From the cell containing the given text, extract its center point as [X, Y] coordinate. 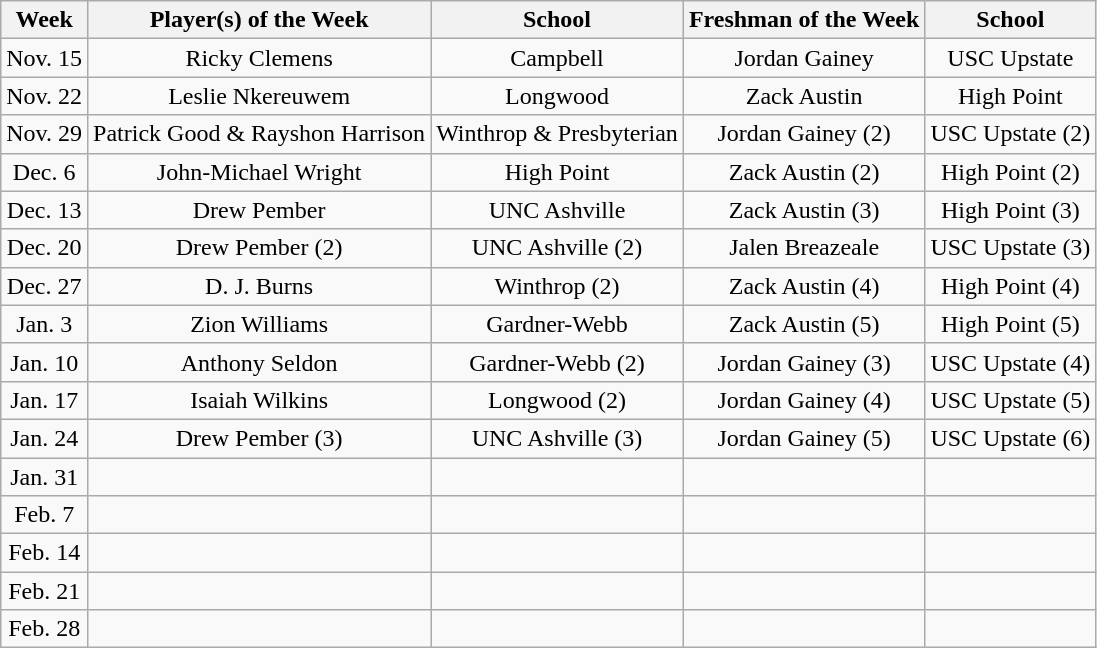
Zack Austin (5) [804, 324]
Feb. 14 [44, 553]
Isaiah Wilkins [260, 400]
Jan. 17 [44, 400]
Drew Pember [260, 210]
Anthony Seldon [260, 362]
Campbell [558, 58]
Drew Pember (3) [260, 438]
Gardner-Webb (2) [558, 362]
USC Upstate (6) [1010, 438]
Nov. 22 [44, 96]
Gardner-Webb [558, 324]
USC Upstate (5) [1010, 400]
Jan. 3 [44, 324]
Dec. 13 [44, 210]
Jordan Gainey (2) [804, 134]
Feb. 7 [44, 515]
USC Upstate (4) [1010, 362]
USC Upstate (3) [1010, 248]
UNC Ashville (3) [558, 438]
Jordan Gainey (5) [804, 438]
D. J. Burns [260, 286]
High Point (3) [1010, 210]
High Point (4) [1010, 286]
Zack Austin [804, 96]
Drew Pember (2) [260, 248]
Longwood (2) [558, 400]
Leslie Nkereuwem [260, 96]
Dec. 27 [44, 286]
Patrick Good & Rayshon Harrison [260, 134]
Jalen Breazeale [804, 248]
USC Upstate (2) [1010, 134]
Nov. 29 [44, 134]
Zack Austin (2) [804, 172]
Dec. 6 [44, 172]
John-Michael Wright [260, 172]
Player(s) of the Week [260, 20]
Winthrop & Presbyterian [558, 134]
Zack Austin (4) [804, 286]
Jordan Gainey [804, 58]
UNC Ashville (2) [558, 248]
Feb. 28 [44, 629]
UNC Ashville [558, 210]
Jan. 10 [44, 362]
Zion Williams [260, 324]
Longwood [558, 96]
Jan. 24 [44, 438]
High Point (5) [1010, 324]
Jordan Gainey (3) [804, 362]
Winthrop (2) [558, 286]
Freshman of the Week [804, 20]
Zack Austin (3) [804, 210]
Jan. 31 [44, 477]
Dec. 20 [44, 248]
USC Upstate [1010, 58]
Week [44, 20]
Feb. 21 [44, 591]
High Point (2) [1010, 172]
Nov. 15 [44, 58]
Jordan Gainey (4) [804, 400]
Ricky Clemens [260, 58]
